Return the [x, y] coordinate for the center point of the cell that contains the specified text.  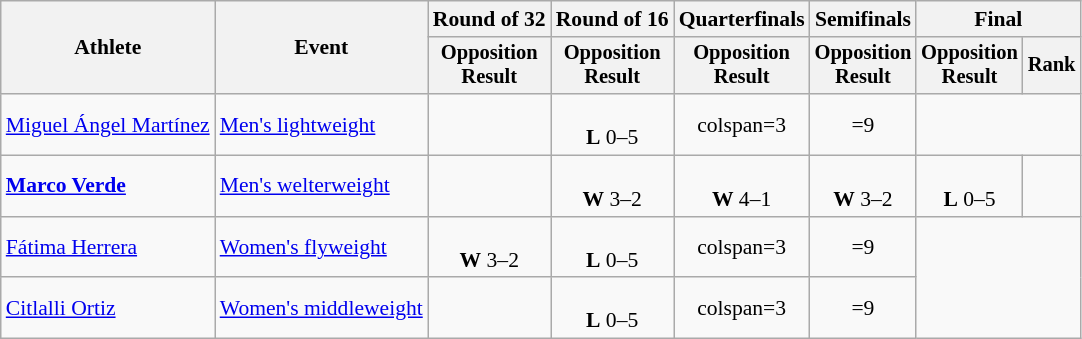
Final [998, 19]
Round of 16 [612, 19]
Athlete [108, 48]
Citlalli Ortiz [108, 308]
Round of 32 [490, 19]
Marco Verde [108, 186]
Men's lightweight [322, 124]
Men's welterweight [322, 186]
W 4–1 [742, 186]
Miguel Ángel Martínez [108, 124]
Women's middleweight [322, 308]
Quarterfinals [742, 19]
Event [322, 48]
Semifinals [864, 19]
Women's flyweight [322, 248]
Fátima Herrera [108, 248]
Rank [1052, 66]
